Scan for the cell matching the given text and deliver its (x, y) coordinate at center. 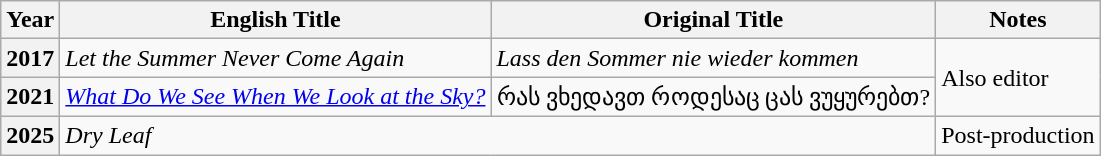
Post-production (1018, 135)
2017 (30, 58)
English Title (276, 20)
Also editor (1018, 78)
2025 (30, 135)
2021 (30, 97)
რას ვხედავთ როდესაც ცას ვუყურებთ? (714, 97)
Original Title (714, 20)
Year (30, 20)
What Do We See When We Look at the Sky? (276, 97)
Dry Leaf (498, 135)
Lass den Sommer nie wieder kommen (714, 58)
Let the Summer Never Come Again (276, 58)
Notes (1018, 20)
